Determine the (x, y) coordinate at the center of the cell enclosing the given text.  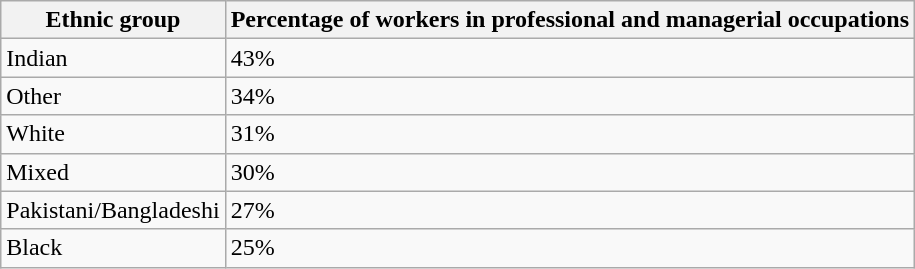
30% (570, 172)
Ethnic group (113, 20)
34% (570, 96)
25% (570, 248)
Mixed (113, 172)
43% (570, 58)
White (113, 134)
27% (570, 210)
Black (113, 248)
Percentage of workers in professional and managerial occupations (570, 20)
Pakistani/Bangladeshi (113, 210)
31% (570, 134)
Indian (113, 58)
Other (113, 96)
